Capture the cell that displays the provided text and extract its [x, y] central coordinate. 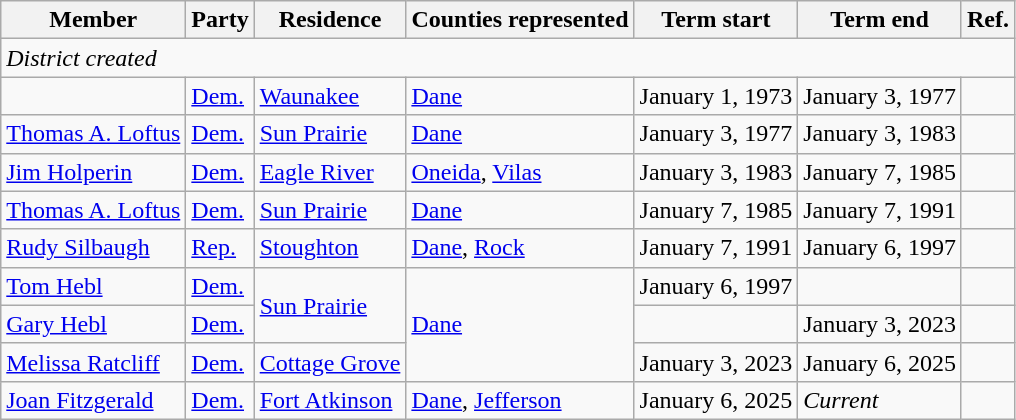
Party [220, 20]
Jim Holperin [94, 172]
Counties represented [520, 20]
Oneida, Vilas [520, 172]
Fort Atkinson [330, 400]
Tom Hebl [94, 286]
Ref. [988, 20]
Stoughton [330, 248]
Eagle River [330, 172]
Dane, Rock [520, 248]
Rep. [220, 248]
Melissa Ratcliff [94, 362]
Rudy Silbaugh [94, 248]
District created [508, 58]
Residence [330, 20]
Term start [716, 20]
Waunakee [330, 96]
Joan Fitzgerald [94, 400]
Member [94, 20]
Cottage Grove [330, 362]
Dane, Jefferson [520, 400]
Term end [880, 20]
Gary Hebl [94, 324]
Current [880, 400]
January 1, 1973 [716, 96]
